Output the (X, Y) coordinate of the center of the cell containing the given text.  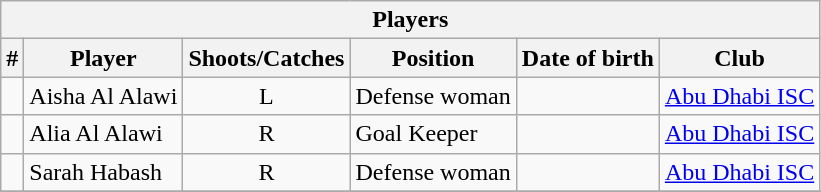
Club (739, 58)
Shoots/Catches (266, 58)
Sarah Habash (104, 172)
Players (410, 20)
Player (104, 58)
Position (433, 58)
L (266, 96)
# (12, 58)
Goal Keeper (433, 134)
Aisha Al Alawi (104, 96)
Date of birth (588, 58)
Alia Al Alawi (104, 134)
